Provide the [X, Y] coordinate of the cell's center where the given text is located.  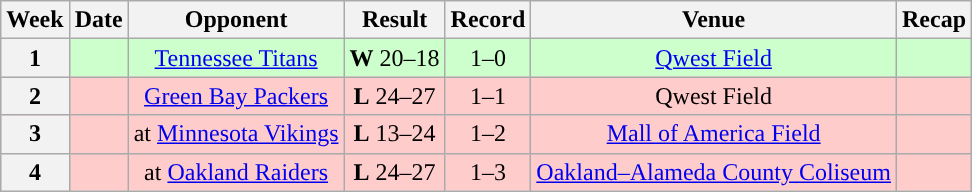
1–1 [488, 96]
Opponent [236, 20]
2 [35, 96]
Record [488, 20]
L 13–24 [394, 134]
1–2 [488, 134]
4 [35, 172]
1–3 [488, 172]
Venue [714, 20]
Oakland–Alameda County Coliseum [714, 172]
at Minnesota Vikings [236, 134]
Green Bay Packers [236, 96]
3 [35, 134]
Date [98, 20]
Recap [934, 20]
Result [394, 20]
Week [35, 20]
Tennessee Titans [236, 58]
1 [35, 58]
Mall of America Field [714, 134]
W 20–18 [394, 58]
at Oakland Raiders [236, 172]
1–0 [488, 58]
